Determine the (X, Y) coordinate at the center of the cell enclosing the given text.  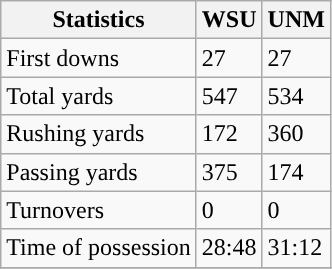
28:48 (229, 248)
Time of possession (99, 248)
Turnovers (99, 210)
Statistics (99, 20)
WSU (229, 20)
174 (296, 172)
31:12 (296, 248)
547 (229, 96)
UNM (296, 20)
Total yards (99, 96)
Passing yards (99, 172)
360 (296, 134)
534 (296, 96)
172 (229, 134)
375 (229, 172)
First downs (99, 58)
Rushing yards (99, 134)
